Scan for the cell matching the given text and deliver its [X, Y] coordinate at center. 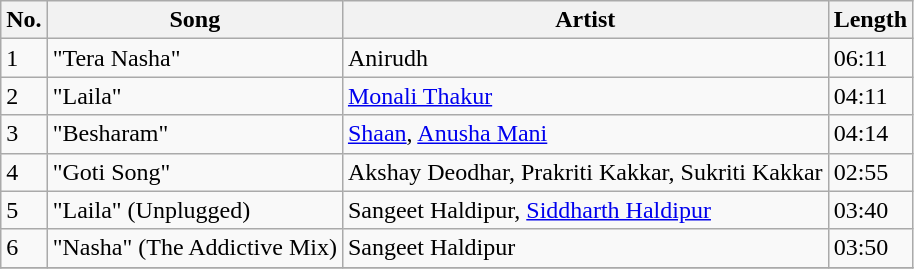
04:14 [870, 134]
"Tera Nasha" [194, 58]
Length [870, 20]
03:50 [870, 248]
Shaan, Anusha Mani [585, 134]
Artist [585, 20]
1 [24, 58]
2 [24, 96]
Akshay Deodhar, Prakriti Kakkar, Sukriti Kakkar [585, 172]
"Laila" [194, 96]
06:11 [870, 58]
No. [24, 20]
Anirudh [585, 58]
3 [24, 134]
"Nasha" (The Addictive Mix) [194, 248]
"Besharam" [194, 134]
02:55 [870, 172]
03:40 [870, 210]
"Goti Song" [194, 172]
"Laila" (Unplugged) [194, 210]
Sangeet Haldipur [585, 248]
Song [194, 20]
04:11 [870, 96]
4 [24, 172]
6 [24, 248]
Sangeet Haldipur, Siddharth Haldipur [585, 210]
Monali Thakur [585, 96]
5 [24, 210]
